Determine the [X, Y] coordinate at the center of the cell enclosing the given text.  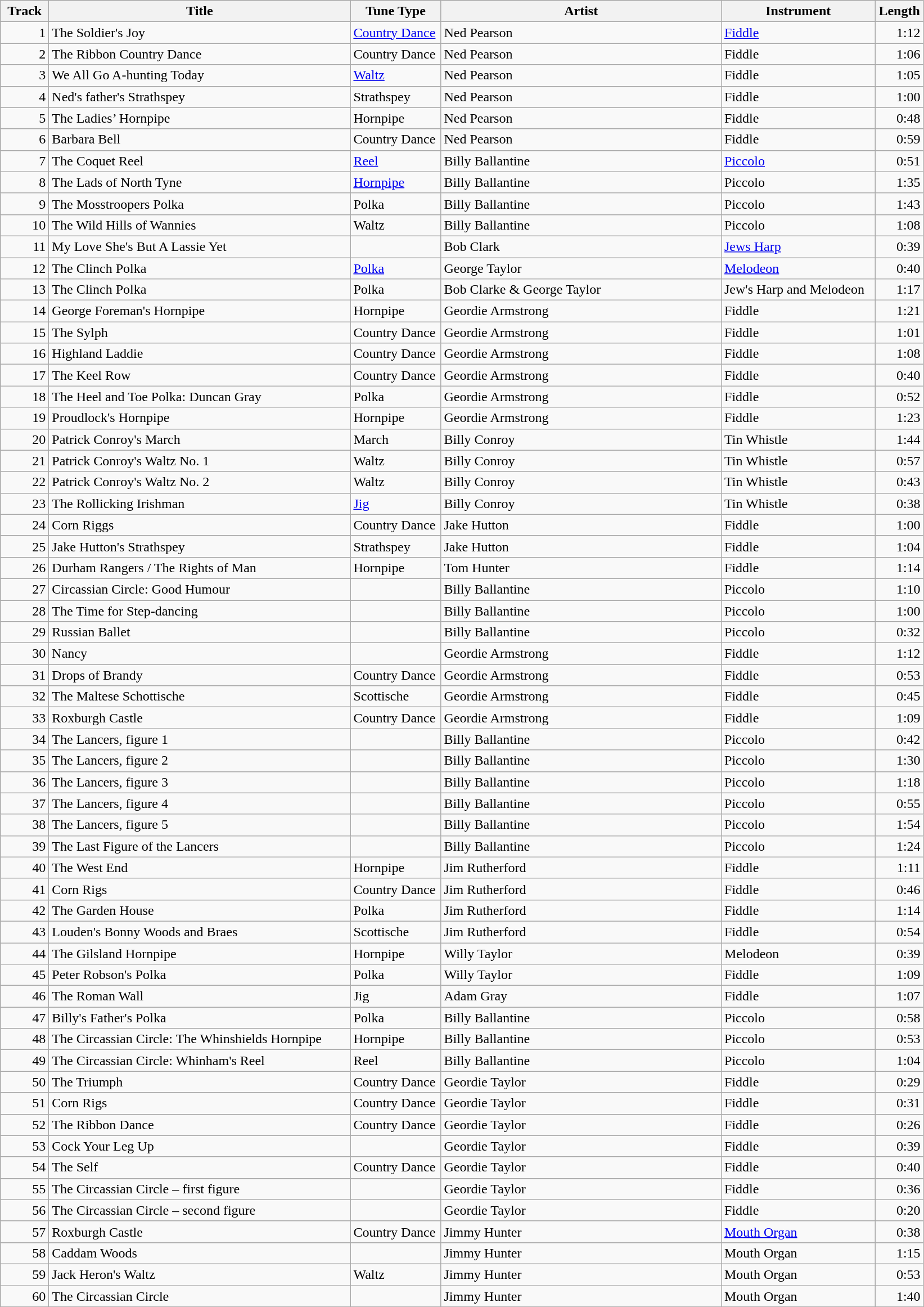
47 [25, 1018]
1:21 [899, 311]
11 [25, 246]
The Time for Step-dancing [200, 610]
Nancy [200, 654]
1:06 [899, 54]
The Circassian Circle – first figure [200, 1189]
The Rollicking Irishman [200, 504]
40 [25, 868]
8 [25, 182]
Durham Rangers / The Rights of Man [200, 568]
The Wild Hills of Wannies [200, 225]
Patrick Conroy's Waltz No. 2 [200, 482]
Billy's Father's Polka [200, 1018]
33 [25, 718]
60 [25, 1296]
53 [25, 1146]
45 [25, 975]
58 [25, 1253]
Proudlock's Hornpipe [200, 418]
10 [25, 225]
0:32 [899, 632]
The Ribbon Country Dance [200, 54]
6 [25, 140]
The Lancers, figure 5 [200, 825]
Adam Gray [582, 996]
1:10 [899, 589]
54 [25, 1167]
57 [25, 1232]
1 [25, 33]
0:29 [899, 1082]
0:55 [899, 803]
The Heel and Toe Polka: Duncan Gray [200, 397]
27 [25, 589]
7 [25, 161]
0:54 [899, 932]
March [396, 439]
1:05 [899, 75]
0:20 [899, 1210]
0:58 [899, 1018]
Caddam Woods [200, 1253]
37 [25, 803]
1:18 [899, 782]
24 [25, 525]
1:35 [899, 182]
Jake Hutton's Strathspey [200, 546]
Russian Ballet [200, 632]
0:57 [899, 461]
31 [25, 675]
12 [25, 268]
13 [25, 290]
1:17 [899, 290]
59 [25, 1274]
We All Go A-hunting Today [200, 75]
Louden's Bonny Woods and Braes [200, 932]
The Coquet Reel [200, 161]
50 [25, 1082]
5 [25, 118]
1:11 [899, 868]
Highland Laddie [200, 354]
25 [25, 546]
42 [25, 910]
Ned's father's Strathspey [200, 97]
36 [25, 782]
3 [25, 75]
Bob Clark [582, 246]
56 [25, 1210]
46 [25, 996]
Bob Clarke & George Taylor [582, 290]
55 [25, 1189]
The Ladies’ Hornpipe [200, 118]
Track [25, 11]
1:54 [899, 825]
0:36 [899, 1189]
1:24 [899, 846]
0:43 [899, 482]
The West End [200, 868]
The Roman Wall [200, 996]
35 [25, 761]
George Foreman's Hornpipe [200, 311]
1:30 [899, 761]
44 [25, 954]
18 [25, 397]
1:43 [899, 204]
0:31 [899, 1103]
The Sylph [200, 333]
The Lancers, figure 4 [200, 803]
51 [25, 1103]
41 [25, 889]
Instrument [798, 11]
Jews Harp [798, 246]
The Circassian Circle: Whinham's Reel [200, 1061]
The Keel Row [200, 375]
0:46 [899, 889]
The Mosstroopers Polka [200, 204]
Drops of Brandy [200, 675]
Corn Riggs [200, 525]
The Soldier's Joy [200, 33]
The Circassian Circle: The Whinshields Hornpipe [200, 1039]
The Self [200, 1167]
1:01 [899, 333]
Patrick Conroy's Waltz No. 1 [200, 461]
15 [25, 333]
0:52 [899, 397]
My Love She's But A Lassie Yet [200, 246]
1:23 [899, 418]
0:59 [899, 140]
Barbara Bell [200, 140]
21 [25, 461]
Length [899, 11]
23 [25, 504]
17 [25, 375]
Cock Your Leg Up [200, 1146]
0:51 [899, 161]
28 [25, 610]
The Ribbon Dance [200, 1125]
The Garden House [200, 910]
19 [25, 418]
0:26 [899, 1125]
The Lancers, figure 3 [200, 782]
Title [200, 11]
20 [25, 439]
The Circassian Circle [200, 1296]
4 [25, 97]
16 [25, 354]
The Gilsland Hornpipe [200, 954]
49 [25, 1061]
39 [25, 846]
The Lancers, figure 2 [200, 761]
2 [25, 54]
0:48 [899, 118]
Jack Heron's Waltz [200, 1274]
48 [25, 1039]
32 [25, 697]
Tom Hunter [582, 568]
Jew's Harp and Melodeon [798, 290]
9 [25, 204]
52 [25, 1125]
The Last Figure of the Lancers [200, 846]
Peter Robson's Polka [200, 975]
Patrick Conroy's March [200, 439]
22 [25, 482]
The Triumph [200, 1082]
1:07 [899, 996]
14 [25, 311]
38 [25, 825]
The Lancers, figure 1 [200, 739]
Tune Type [396, 11]
0:45 [899, 697]
The Circassian Circle – second figure [200, 1210]
26 [25, 568]
The Maltese Schottische [200, 697]
29 [25, 632]
1:15 [899, 1253]
0:42 [899, 739]
1:44 [899, 439]
The Lads of North Tyne [200, 182]
34 [25, 739]
Artist [582, 11]
1:40 [899, 1296]
Circassian Circle: Good Humour [200, 589]
43 [25, 932]
George Taylor [582, 268]
30 [25, 654]
